Detect which cell encompasses the target text, then output its [x, y] center coordinate. 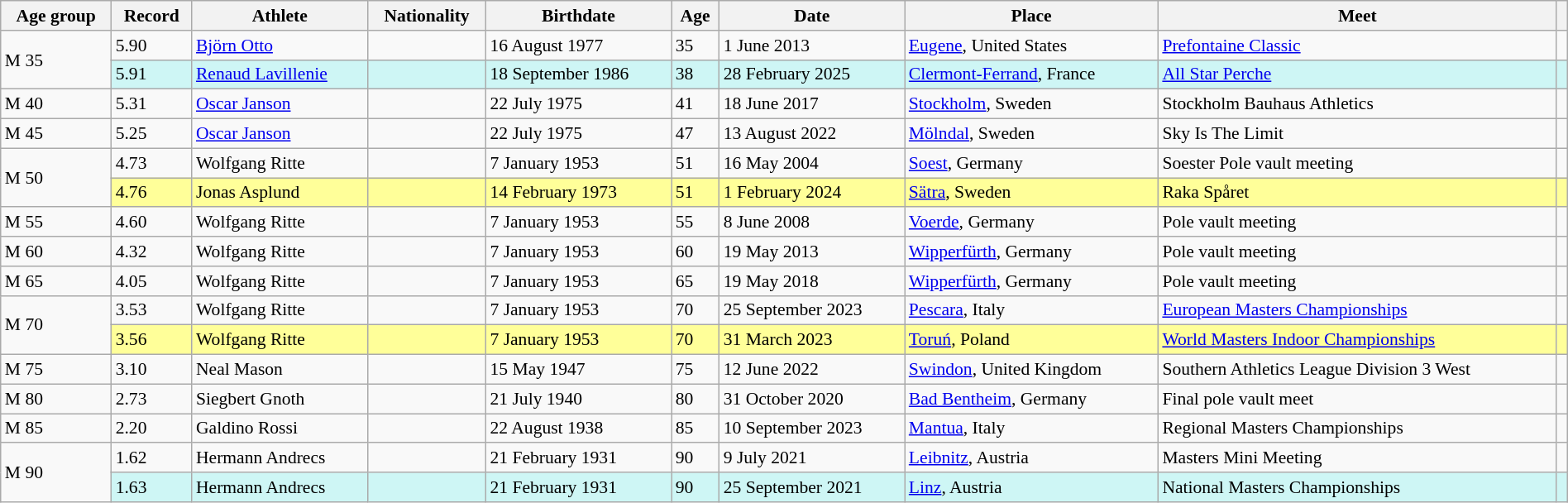
Nationality [427, 16]
2.73 [152, 399]
4.60 [152, 223]
14 February 1973 [578, 193]
Meet [1357, 16]
Final pole vault meet [1357, 399]
3.53 [152, 310]
Eugene, United States [1032, 46]
Stockholm, Sweden [1032, 104]
Soest, Germany [1032, 163]
M 40 [56, 104]
22 August 1938 [578, 429]
Record [152, 16]
80 [696, 399]
16 May 2004 [812, 163]
3.56 [152, 340]
15 May 1947 [578, 370]
19 May 2018 [812, 281]
28 February 2025 [812, 74]
21 July 1940 [578, 399]
M 70 [56, 324]
4.76 [152, 193]
9 July 2021 [812, 458]
Birthdate [578, 16]
Athlete [280, 16]
18 September 1986 [578, 74]
25 September 2023 [812, 310]
National Masters Championships [1357, 487]
M 65 [56, 281]
Renaud Lavillenie [280, 74]
Age [696, 16]
1.62 [152, 458]
M 35 [56, 60]
1 February 2024 [812, 193]
1 June 2013 [812, 46]
World Masters Indoor Championships [1357, 340]
Pescara, Italy [1032, 310]
Mölndal, Sweden [1032, 134]
Toruń, Poland [1032, 340]
75 [696, 370]
European Masters Championships [1357, 310]
5.90 [152, 46]
Prefontaine Classic [1357, 46]
4.05 [152, 281]
Björn Otto [280, 46]
M 75 [56, 370]
8 June 2008 [812, 223]
31 March 2023 [812, 340]
35 [696, 46]
M 50 [56, 177]
Place [1032, 16]
M 45 [56, 134]
5.91 [152, 74]
M 90 [56, 473]
5.25 [152, 134]
31 October 2020 [812, 399]
M 80 [56, 399]
60 [696, 251]
41 [696, 104]
Sky Is The Limit [1357, 134]
Masters Mini Meeting [1357, 458]
Age group [56, 16]
Mantua, Italy [1032, 429]
2.20 [152, 429]
85 [696, 429]
65 [696, 281]
Leibnitz, Austria [1032, 458]
18 June 2017 [812, 104]
Regional Masters Championships [1357, 429]
4.73 [152, 163]
Swindon, United Kingdom [1032, 370]
Jonas Asplund [280, 193]
12 June 2022 [812, 370]
Date [812, 16]
5.31 [152, 104]
Stockholm Bauhaus Athletics [1357, 104]
Raka Spåret [1357, 193]
1.63 [152, 487]
25 September 2021 [812, 487]
All Star Perche [1357, 74]
Southern Athletics League Division 3 West [1357, 370]
4.32 [152, 251]
Neal Mason [280, 370]
Siegbert Gnoth [280, 399]
47 [696, 134]
M 55 [56, 223]
16 August 1977 [578, 46]
Linz, Austria [1032, 487]
Galdino Rossi [280, 429]
Soester Pole vault meeting [1357, 163]
3.10 [152, 370]
38 [696, 74]
55 [696, 223]
10 September 2023 [812, 429]
Clermont-Ferrand, France [1032, 74]
Bad Bentheim, Germany [1032, 399]
19 May 2013 [812, 251]
M 85 [56, 429]
Sätra, Sweden [1032, 193]
13 August 2022 [812, 134]
M 60 [56, 251]
Voerde, Germany [1032, 223]
